Pinpoint the cell where the given text exists, returning its [x, y] midpoint coordinate. 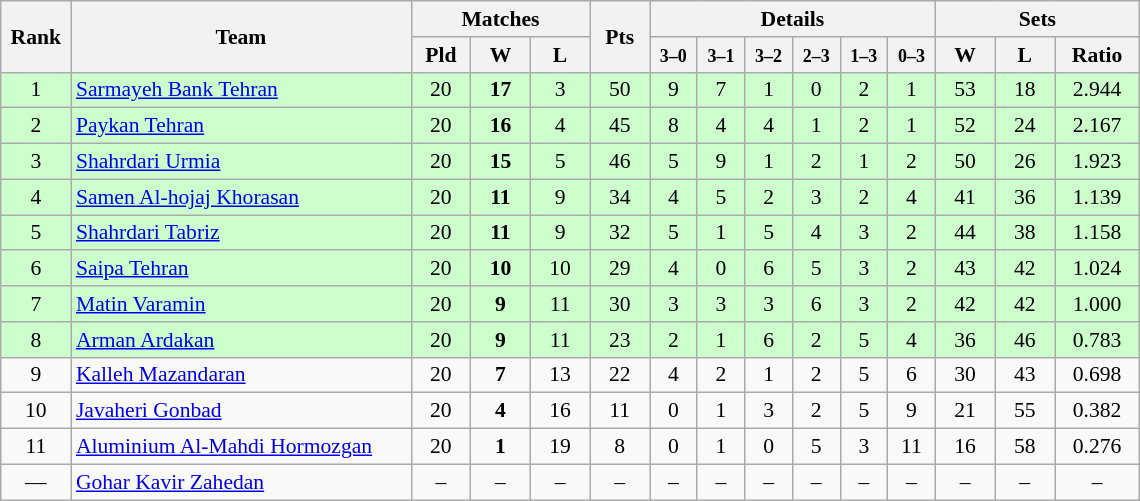
Javaheri Gonbad [241, 411]
Rank [36, 36]
32 [620, 233]
Matches [500, 19]
3–0 [674, 55]
44 [965, 233]
0.698 [1096, 375]
3–1 [721, 55]
1.923 [1096, 162]
18 [1025, 90]
34 [620, 197]
Sarmayeh Bank Tehran [241, 90]
1.139 [1096, 197]
2.167 [1096, 126]
15 [501, 162]
— [36, 482]
1.000 [1096, 304]
Saipa Tehran [241, 269]
3–2 [769, 55]
21 [965, 411]
0.276 [1096, 447]
Sets [1037, 19]
Shahrdari Tabriz [241, 233]
Shahrdari Urmia [241, 162]
Gohar Kavir Zahedan [241, 482]
2.944 [1096, 90]
0–3 [912, 55]
Pts [620, 36]
55 [1025, 411]
45 [620, 126]
41 [965, 197]
Details [793, 19]
23 [620, 340]
17 [501, 90]
1–3 [864, 55]
0.382 [1096, 411]
13 [560, 375]
0.783 [1096, 340]
22 [620, 375]
Kalleh Mazandaran [241, 375]
38 [1025, 233]
Arman Ardakan [241, 340]
Matin Varamin [241, 304]
1.158 [1096, 233]
Aluminium Al-Mahdi Hormozgan [241, 447]
Samen Al-hojaj Khorasan [241, 197]
2–3 [816, 55]
29 [620, 269]
26 [1025, 162]
Team [241, 36]
19 [560, 447]
24 [1025, 126]
Ratio [1096, 55]
Pld [441, 55]
58 [1025, 447]
1.024 [1096, 269]
52 [965, 126]
53 [965, 90]
Paykan Tehran [241, 126]
